Scan for the cell matching the given text and deliver its (x, y) coordinate at center. 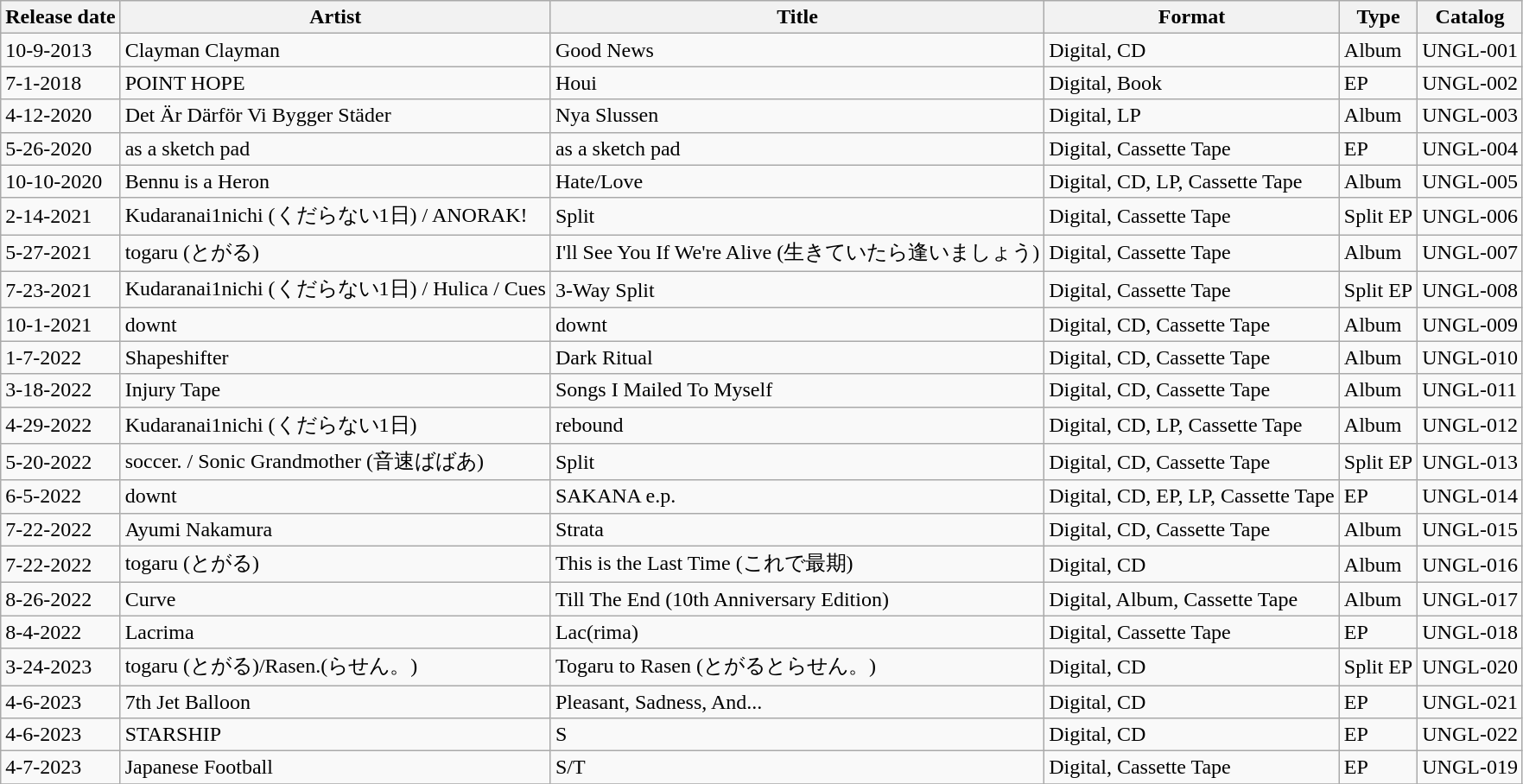
8-26-2022 (60, 599)
UNGL-022 (1470, 735)
5-26-2020 (60, 149)
Kudaranai1nichi (くだらない1日) (335, 425)
Houi (796, 83)
UNGL-020 (1470, 667)
UNGL-008 (1470, 290)
Pleasant, Sadness, And... (796, 702)
UNGL-017 (1470, 599)
I'll See You If We're Alive (生きていたら逢いましょう) (796, 254)
Artist (335, 17)
7th Jet Balloon (335, 702)
UNGL-009 (1470, 325)
UNGL-007 (1470, 254)
3-Way Split (796, 290)
UNGL-001 (1470, 50)
Digital, Book (1192, 83)
1-7-2022 (60, 357)
STARSHIP (335, 735)
7-1-2018 (60, 83)
soccer. / Sonic Grandmother (音速ばばあ) (335, 463)
UNGL-006 (1470, 216)
Catalog (1470, 17)
6-5-2022 (60, 496)
7-23-2021 (60, 290)
3-18-2022 (60, 390)
Hate/Love (796, 181)
UNGL-003 (1470, 116)
UNGL-015 (1470, 529)
Nya Slussen (796, 116)
Lac(rima) (796, 632)
S (796, 735)
10-1-2021 (60, 325)
8-4-2022 (60, 632)
Ayumi Nakamura (335, 529)
UNGL-004 (1470, 149)
Curve (335, 599)
UNGL-018 (1470, 632)
UNGL-021 (1470, 702)
Type (1378, 17)
Release date (60, 17)
This is the Last Time (これで最期) (796, 565)
POINT HOPE (335, 83)
Digital, LP (1192, 116)
UNGL-012 (1470, 425)
Japanese Football (335, 768)
Title (796, 17)
UNGL-002 (1470, 83)
Bennu is a Heron (335, 181)
Shapeshifter (335, 357)
Det Är Därför Vi Bygger Städer (335, 116)
UNGL-014 (1470, 496)
S/T (796, 768)
SAKANA e.p. (796, 496)
3-24-2023 (60, 667)
Good News (796, 50)
5-20-2022 (60, 463)
5-27-2021 (60, 254)
Format (1192, 17)
togaru (とがる)/Rasen.(らせん。) (335, 667)
Clayman Clayman (335, 50)
Digital, CD, EP, LP, Cassette Tape (1192, 496)
Kudaranai1nichi (くだらない1日) / Hulica / Cues (335, 290)
Dark Ritual (796, 357)
rebound (796, 425)
Lacrima (335, 632)
10-9-2013 (60, 50)
UNGL-016 (1470, 565)
Kudaranai1nichi (くだらない1日) / ANORAK! (335, 216)
10-10-2020 (60, 181)
2-14-2021 (60, 216)
4-12-2020 (60, 116)
Injury Tape (335, 390)
Togaru to Rasen (とがるとらせん。) (796, 667)
Digital, Album, Cassette Tape (1192, 599)
Strata (796, 529)
UNGL-010 (1470, 357)
Till The End (10th Anniversary Edition) (796, 599)
4-29-2022 (60, 425)
UNGL-019 (1470, 768)
UNGL-005 (1470, 181)
Songs I Mailed To Myself (796, 390)
4-7-2023 (60, 768)
UNGL-013 (1470, 463)
UNGL-011 (1470, 390)
